Capture the cell that displays the provided text and extract its (X, Y) central coordinate. 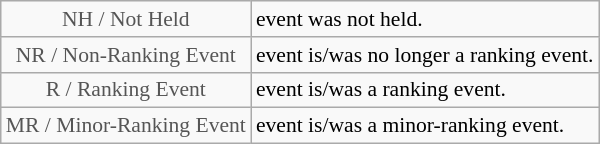
event was not held. (425, 19)
event is/was a ranking event. (425, 90)
event is/was a minor-ranking event. (425, 126)
event is/was no longer a ranking event. (425, 55)
MR / Minor-Ranking Event (126, 126)
NR / Non-Ranking Event (126, 55)
NH / Not Held (126, 19)
R / Ranking Event (126, 90)
